Identify which cell holds the provided text, then report its [X, Y] central coordinate. 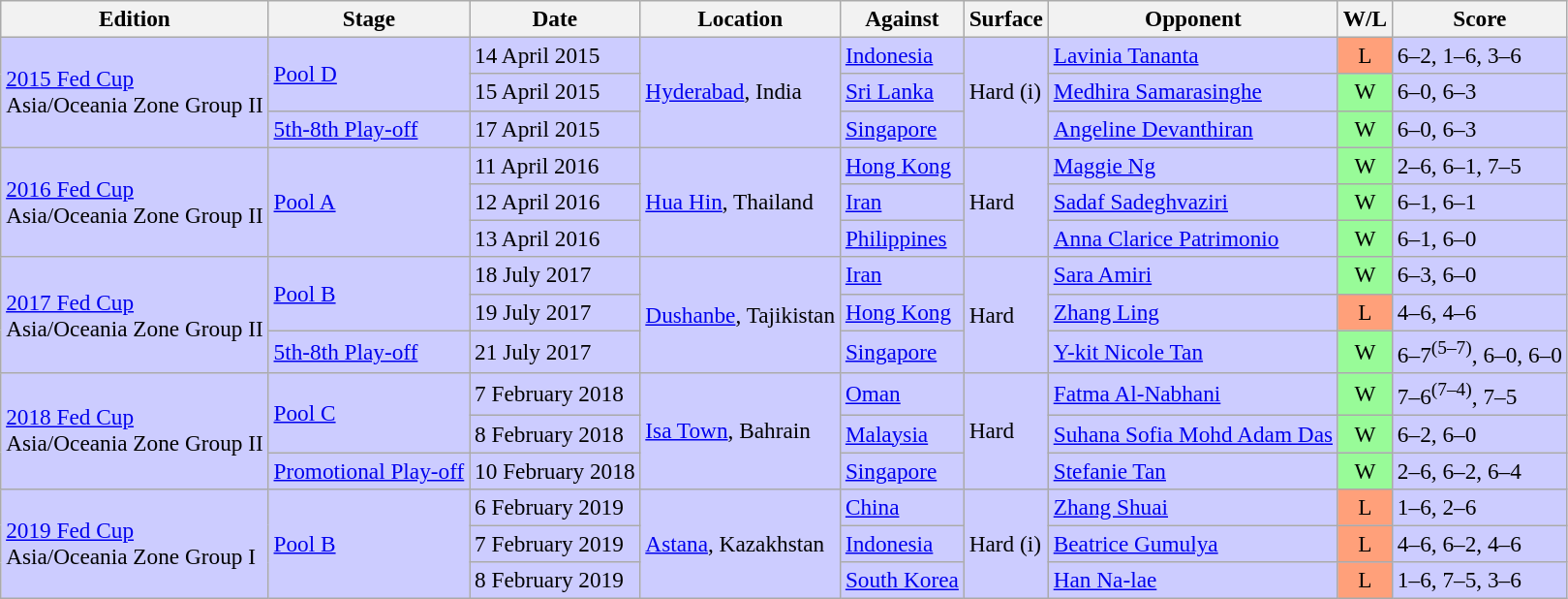
6–2, 6–0 [1480, 433]
4–6, 6–2, 4–6 [1480, 544]
Pool C [369, 412]
18 July 2017 [555, 275]
Oman [902, 394]
6 February 2019 [555, 507]
Stage [369, 18]
Malaysia [902, 433]
W/L [1365, 18]
Sri Lanka [902, 92]
Han Na-lae [1193, 581]
8 February 2019 [555, 581]
Fatma Al-Nabhani [1193, 394]
Philippines [902, 238]
Astana, Kazakhstan [740, 543]
10 February 2018 [555, 470]
South Korea [902, 581]
2–6, 6–2, 6–4 [1480, 470]
2019 Fed Cup Asia/Oceania Zone Group I [135, 543]
Medhira Samarasinghe [1193, 92]
8 February 2018 [555, 433]
Y-kit Nicole Tan [1193, 351]
7–6(7–4), 7–5 [1480, 394]
Edition [135, 18]
Pool D [369, 74]
Pool A [369, 202]
Hyderabad, India [740, 91]
6–3, 6–0 [1480, 275]
Opponent [1193, 18]
7 February 2018 [555, 394]
Beatrice Gumulya [1193, 544]
Suhana Sofia Mohd Adam Das [1193, 433]
21 July 2017 [555, 351]
China [902, 507]
Anna Clarice Patrimonio [1193, 238]
15 April 2015 [555, 92]
Dushanbe, Tajikistan [740, 315]
6–1, 6–0 [1480, 238]
2015 Fed Cup Asia/Oceania Zone Group II [135, 91]
Zhang Ling [1193, 312]
Against [902, 18]
19 July 2017 [555, 312]
Lavinia Tananta [1193, 55]
Sara Amiri [1193, 275]
Hua Hin, Thailand [740, 202]
17 April 2015 [555, 129]
Score [1480, 18]
Surface [1005, 18]
Angeline Devanthiran [1193, 129]
6–2, 1–6, 3–6 [1480, 55]
2–6, 6–1, 7–5 [1480, 165]
11 April 2016 [555, 165]
12 April 2016 [555, 202]
Sadaf Sadeghvaziri [1193, 202]
Zhang Shuai [1193, 507]
Location [740, 18]
4–6, 4–6 [1480, 312]
2018 Fed Cup Asia/Oceania Zone Group II [135, 430]
1–6, 2–6 [1480, 507]
14 April 2015 [555, 55]
13 April 2016 [555, 238]
Isa Town, Bahrain [740, 430]
Maggie Ng [1193, 165]
Stefanie Tan [1193, 470]
Promotional Play-off [369, 470]
Date [555, 18]
7 February 2019 [555, 544]
6–7(5–7), 6–0, 6–0 [1480, 351]
6–1, 6–1 [1480, 202]
2017 Fed Cup Asia/Oceania Zone Group II [135, 315]
2016 Fed Cup Asia/Oceania Zone Group II [135, 202]
1–6, 7–5, 3–6 [1480, 581]
